Return the [X, Y] coordinate for the center point of the cell that contains the specified text.  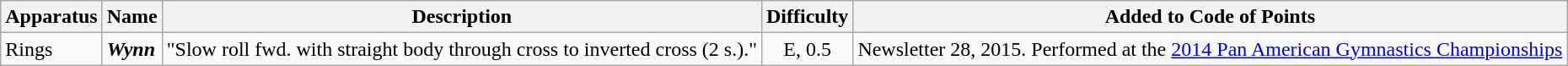
Newsletter 28, 2015. Performed at the 2014 Pan American Gymnastics Championships [1211, 49]
Apparatus [51, 17]
Rings [51, 49]
"Slow roll fwd. with straight body through cross to inverted cross (2 s.)." [462, 49]
E, 0.5 [807, 49]
Wynn [132, 49]
Name [132, 17]
Description [462, 17]
Difficulty [807, 17]
Added to Code of Points [1211, 17]
